Scan for the cell matching the given text and deliver its [X, Y] coordinate at center. 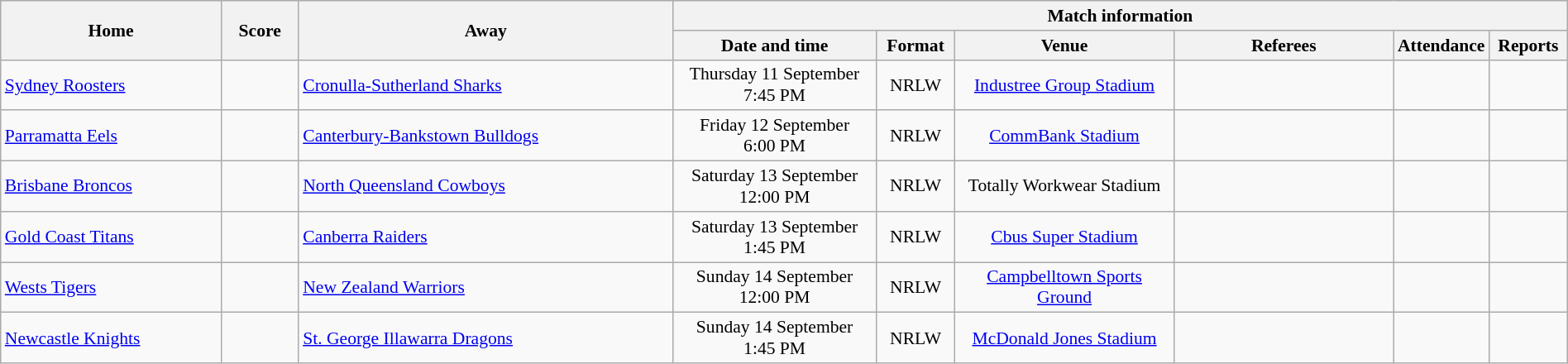
Format [916, 45]
Match information [1120, 16]
Newcastle Knights [111, 338]
Saturday 13 September1:45 PM [774, 237]
Sunday 14 September1:45 PM [774, 338]
Parramatta Eels [111, 136]
Cronulla-Sutherland Sharks [485, 84]
Home [111, 30]
Thursday 11 September7:45 PM [774, 84]
Canterbury-Bankstown Bulldogs [485, 136]
Date and time [774, 45]
Saturday 13 September12:00 PM [774, 187]
Reports [1528, 45]
Brisbane Broncos [111, 187]
McDonald Jones Stadium [1064, 338]
Score [260, 30]
Sydney Roosters [111, 84]
Referees [1284, 45]
Away [485, 30]
Sunday 14 September12:00 PM [774, 288]
CommBank Stadium [1064, 136]
Totally Workwear Stadium [1064, 187]
Cbus Super Stadium [1064, 237]
St. George Illawarra Dragons [485, 338]
Wests Tigers [111, 288]
Venue [1064, 45]
Industree Group Stadium [1064, 84]
New Zealand Warriors [485, 288]
North Queensland Cowboys [485, 187]
Gold Coast Titans [111, 237]
Canberra Raiders [485, 237]
Attendance [1441, 45]
Friday 12 September6:00 PM [774, 136]
Campbelltown Sports Ground [1064, 288]
